Pinpoint the cell where the given text exists, returning its [x, y] midpoint coordinate. 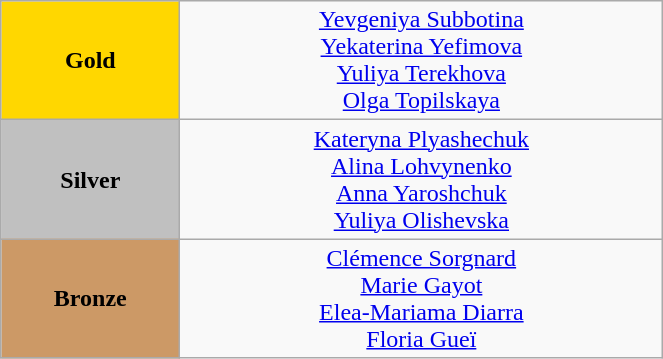
Silver [90, 180]
Clémence SorgnardMarie GayotElea-Mariama DiarraFloria Gueï [422, 298]
Yevgeniya SubbotinaYekaterina YefimovaYuliya TerekhovaOlga Topilskaya [422, 60]
Gold [90, 60]
Bronze [90, 298]
Kateryna PlyashechukAlina LohvynenkoAnna YaroshchukYuliya Olishevska [422, 180]
